From the cell containing the given text, extract its center point as [X, Y] coordinate. 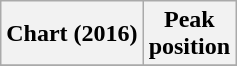
Peakposition [189, 34]
Chart (2016) [72, 34]
